Return the [x, y] coordinate for the center point of the cell that contains the specified text.  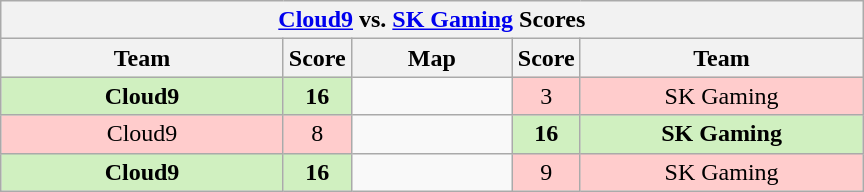
Map [432, 58]
9 [546, 172]
3 [546, 96]
8 [317, 134]
Cloud9 vs. SK Gaming Scores [432, 20]
